Detect which cell encompasses the target text, then output its (X, Y) center coordinate. 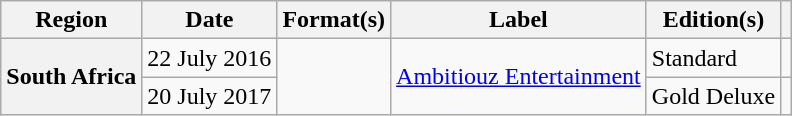
Date (210, 20)
Label (519, 20)
Edition(s) (713, 20)
Standard (713, 58)
Ambitiouz Entertainment (519, 77)
Format(s) (334, 20)
20 July 2017 (210, 96)
Region (72, 20)
Gold Deluxe (713, 96)
22 July 2016 (210, 58)
South Africa (72, 77)
